Extract the (X, Y) coordinate from the center of the cell holding the provided text.  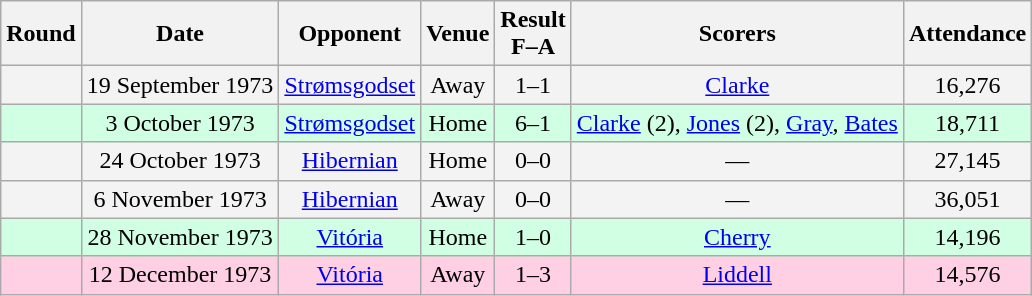
Clarke (737, 85)
Attendance (967, 34)
18,711 (967, 123)
Round (41, 34)
3 October 1973 (180, 123)
1–3 (533, 275)
Scorers (737, 34)
ResultF–A (533, 34)
1–1 (533, 85)
1–0 (533, 237)
Cherry (737, 237)
Liddell (737, 275)
Opponent (350, 34)
28 November 1973 (180, 237)
Clarke (2), Jones (2), Gray, Bates (737, 123)
12 December 1973 (180, 275)
19 September 1973 (180, 85)
14,196 (967, 237)
27,145 (967, 161)
Date (180, 34)
24 October 1973 (180, 161)
36,051 (967, 199)
Venue (458, 34)
14,576 (967, 275)
6 November 1973 (180, 199)
16,276 (967, 85)
6–1 (533, 123)
